Provide the [X, Y] coordinate of the cell's center where the given text is located.  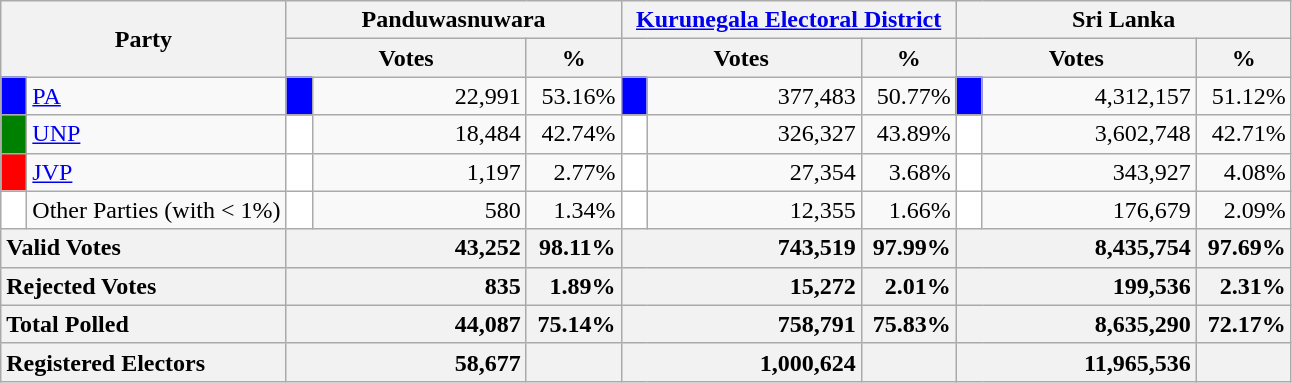
377,483 [754, 96]
Sri Lanka [1124, 20]
18,484 [419, 134]
1.89% [574, 286]
758,791 [741, 324]
199,536 [1076, 286]
15,272 [741, 286]
51.12% [1244, 96]
Kurunegala Electoral District [788, 20]
50.77% [908, 96]
PA [156, 96]
2.01% [908, 286]
2.31% [1244, 286]
44,087 [406, 324]
Registered Electors [144, 362]
11,965,536 [1076, 362]
42.74% [574, 134]
12,355 [754, 210]
4,312,157 [1089, 96]
326,327 [754, 134]
835 [406, 286]
4.08% [1244, 172]
Rejected Votes [144, 286]
43.89% [908, 134]
58,677 [406, 362]
Total Polled [144, 324]
UNP [156, 134]
743,519 [741, 248]
343,927 [1089, 172]
Party [144, 39]
42.71% [1244, 134]
1.34% [574, 210]
Valid Votes [144, 248]
1,000,624 [741, 362]
Panduwasnuwara [454, 20]
97.69% [1244, 248]
1,197 [419, 172]
98.11% [574, 248]
JVP [156, 172]
22,991 [419, 96]
43,252 [406, 248]
3,602,748 [1089, 134]
8,635,290 [1076, 324]
97.99% [908, 248]
75.83% [908, 324]
Other Parties (with < 1%) [156, 210]
72.17% [1244, 324]
580 [419, 210]
2.77% [574, 172]
3.68% [908, 172]
8,435,754 [1076, 248]
2.09% [1244, 210]
53.16% [574, 96]
1.66% [908, 210]
75.14% [574, 324]
176,679 [1089, 210]
27,354 [754, 172]
